Output the [x, y] coordinate of the center of the cell containing the given text.  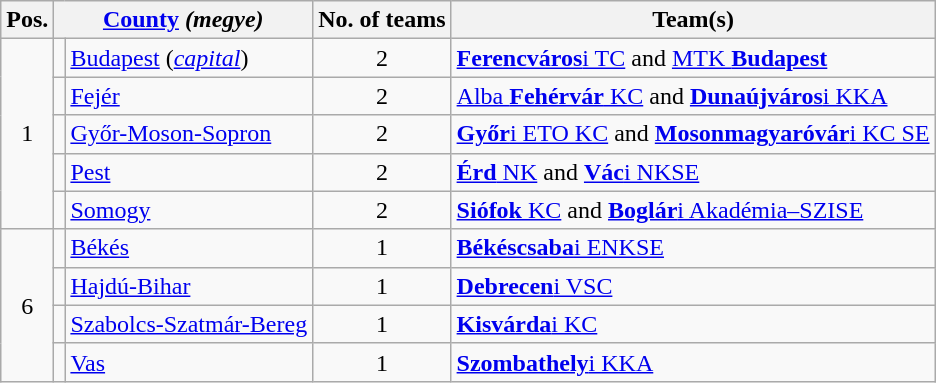
Budapest (capital) [189, 58]
Alba Fehérvár KC and Dunaújvárosi KKA [693, 96]
Debreceni VSC [693, 286]
Team(s) [693, 20]
Kisvárdai KC [693, 324]
Szabolcs-Szatmár-Bereg [189, 324]
Győri ETO KC and Mosonmagyaróvári KC SE [693, 134]
Somogy [189, 210]
Fejér [189, 96]
Pos. [28, 20]
Pest [189, 172]
No. of teams [382, 20]
County (megye) [184, 20]
Érd NK and Váci NKSE [693, 172]
Siófok KC and Boglári Akadémia–SZISE [693, 210]
Vas [189, 362]
Győr-Moson-Sopron [189, 134]
6 [28, 305]
Békéscsabai ENKSE [693, 248]
Szombathelyi KKA [693, 362]
Ferencvárosi TC and MTK Budapest [693, 58]
Békés [189, 248]
Hajdú-Bihar [189, 286]
